Capture the cell that displays the provided text and extract its (x, y) central coordinate. 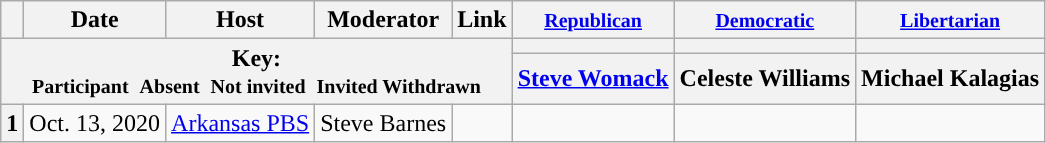
Link (482, 20)
Key: Participant Absent Not invited Invited Withdrawn (256, 72)
Host (240, 20)
Steve Womack (593, 78)
Date (95, 20)
Oct. 13, 2020 (95, 123)
Libertarian (950, 20)
Celeste Williams (765, 78)
Republican (593, 20)
Democratic (765, 20)
Michael Kalagias (950, 78)
Arkansas PBS (240, 123)
Steve Barnes (384, 123)
1 (12, 123)
Moderator (384, 20)
